Find where the given text appears and provide that cell's center as [x, y] coordinate. 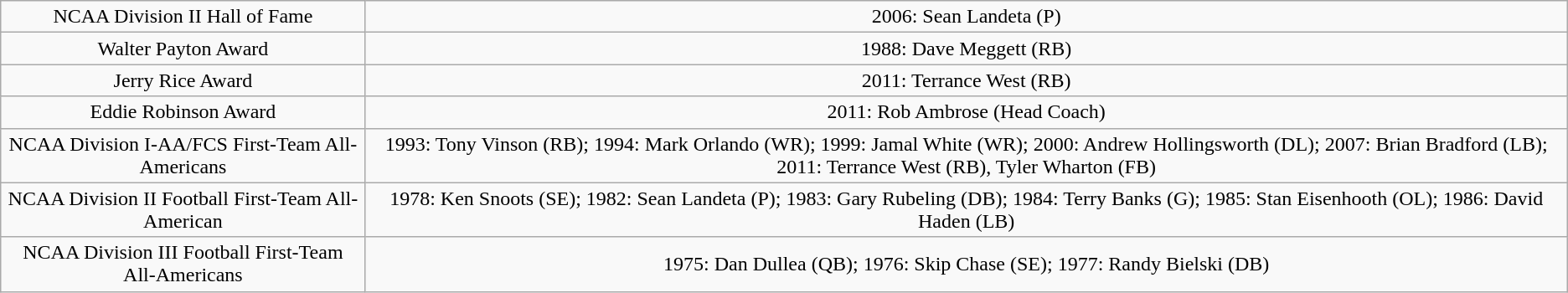
1978: Ken Snoots (SE); 1982: Sean Landeta (P); 1983: Gary Rubeling (DB); 1984: Terry Banks (G); 1985: Stan Eisenhooth (OL); 1986: David Haden (LB) [967, 209]
Walter Payton Award [183, 49]
2011: Rob Ambrose (Head Coach) [967, 112]
1988: Dave Meggett (RB) [967, 49]
1975: Dan Dullea (QB); 1976: Skip Chase (SE); 1977: Randy Bielski (DB) [967, 265]
Eddie Robinson Award [183, 112]
Jerry Rice Award [183, 80]
2011: Terrance West (RB) [967, 80]
NCAA Division III Football First-Team All-Americans [183, 265]
NCAA Division II Football First-Team All-American [183, 209]
NCAA Division I-AA/FCS First-Team All-Americans [183, 156]
NCAA Division II Hall of Fame [183, 17]
2006: Sean Landeta (P) [967, 17]
